Return the [X, Y] coordinate for the center point of the cell that contains the specified text.  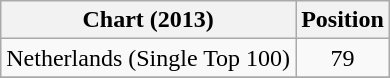
Netherlands (Single Top 100) [148, 58]
Position [343, 20]
Chart (2013) [148, 20]
79 [343, 58]
